Output the [x, y] coordinate of the center of the cell containing the given text.  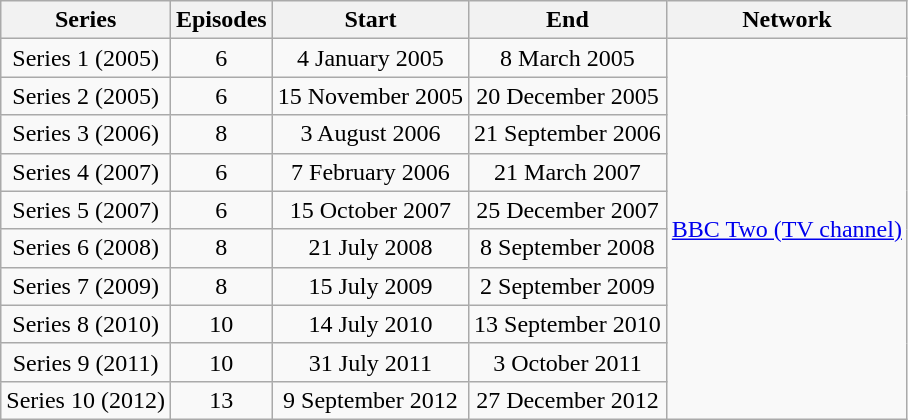
15 July 2009 [370, 286]
BBC Two (TV channel) [786, 230]
Series 2 (2005) [86, 96]
4 January 2005 [370, 58]
Series 1 (2005) [86, 58]
8 September 2008 [568, 248]
8 March 2005 [568, 58]
25 December 2007 [568, 210]
20 December 2005 [568, 96]
Series [86, 20]
21 July 2008 [370, 248]
15 October 2007 [370, 210]
27 December 2012 [568, 400]
31 July 2011 [370, 362]
Network [786, 20]
Episodes [221, 20]
13 [221, 400]
Series 10 (2012) [86, 400]
3 October 2011 [568, 362]
15 November 2005 [370, 96]
Series 8 (2010) [86, 324]
9 September 2012 [370, 400]
Series 3 (2006) [86, 134]
Series 7 (2009) [86, 286]
14 July 2010 [370, 324]
3 August 2006 [370, 134]
Series 4 (2007) [86, 172]
2 September 2009 [568, 286]
7 February 2006 [370, 172]
End [568, 20]
21 March 2007 [568, 172]
Series 5 (2007) [86, 210]
21 September 2006 [568, 134]
Series 9 (2011) [86, 362]
Series 6 (2008) [86, 248]
Start [370, 20]
13 September 2010 [568, 324]
